Provide the [X, Y] coordinate of the cell's center where the given text is located.  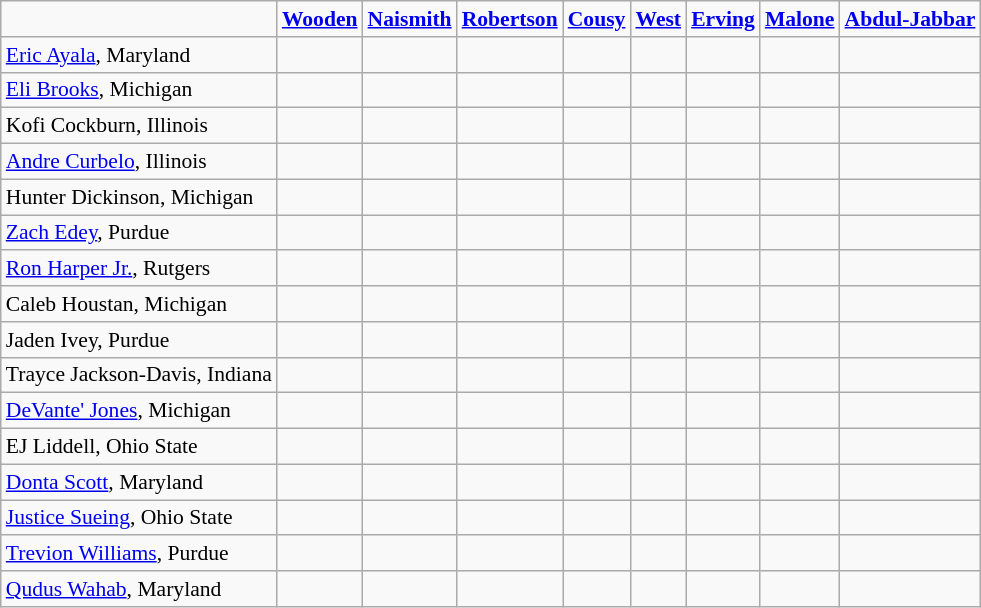
EJ Liddell, Ohio State [139, 447]
Caleb Houstan, Michigan [139, 304]
Qudus Wahab, Maryland [139, 589]
Jaden Ivey, Purdue [139, 340]
Erving [723, 19]
Kofi Cockburn, Illinois [139, 126]
Cousy [597, 19]
Ron Harper Jr., Rutgers [139, 269]
Zach Edey, Purdue [139, 233]
Eli Brooks, Michigan [139, 90]
West [658, 19]
Malone [800, 19]
Hunter Dickinson, Michigan [139, 197]
Abdul-Jabbar [910, 19]
Justice Sueing, Ohio State [139, 518]
Andre Curbelo, Illinois [139, 162]
Robertson [510, 19]
Naismith [410, 19]
Donta Scott, Maryland [139, 482]
Eric Ayala, Maryland [139, 55]
Wooden [320, 19]
Trevion Williams, Purdue [139, 554]
DeVante' Jones, Michigan [139, 411]
Trayce Jackson-Davis, Indiana [139, 375]
